Extract the (x, y) coordinate from the center of the cell holding the provided text.  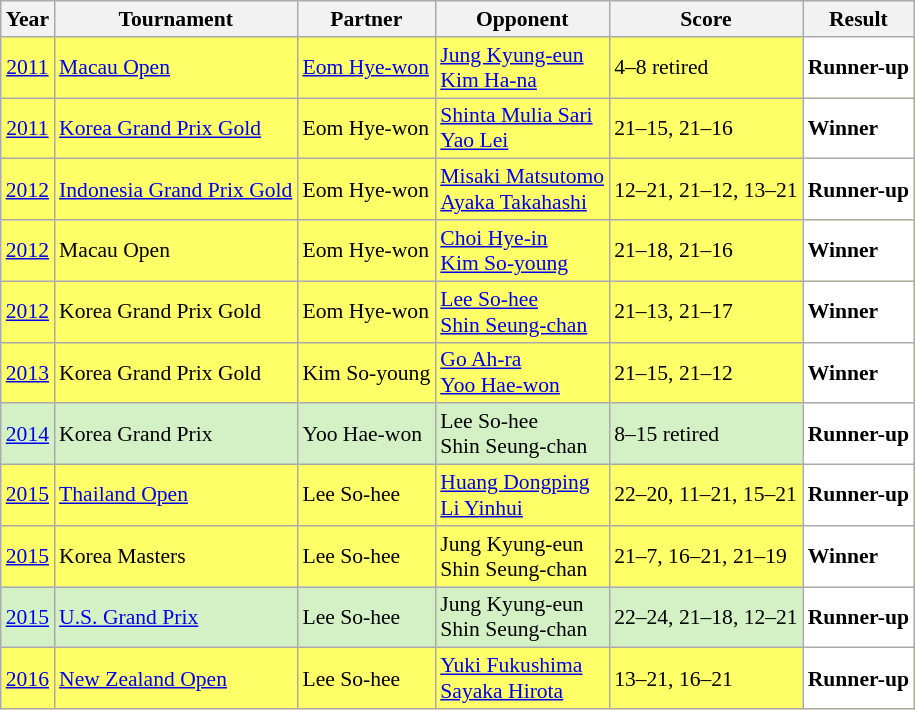
Misaki Matsutomo Ayaka Takahashi (522, 190)
2014 (28, 434)
Go Ah-ra Yoo Hae-won (522, 372)
8–15 retired (706, 434)
Korea Masters (176, 556)
Choi Hye-in Kim So-young (522, 250)
Yoo Hae-won (366, 434)
Indonesia Grand Prix Gold (176, 190)
13–21, 16–21 (706, 678)
21–18, 21–16 (706, 250)
Yuki Fukushima Sayaka Hirota (522, 678)
Score (706, 19)
12–21, 21–12, 13–21 (706, 190)
Year (28, 19)
Shinta Mulia Sari Yao Lei (522, 128)
22–24, 21–18, 12–21 (706, 618)
Opponent (522, 19)
U.S. Grand Prix (176, 618)
4–8 retired (706, 68)
Kim So-young (366, 372)
2016 (28, 678)
New Zealand Open (176, 678)
21–7, 16–21, 21–19 (706, 556)
22–20, 11–21, 15–21 (706, 496)
Result (858, 19)
Korea Grand Prix (176, 434)
21–15, 21–12 (706, 372)
21–13, 21–17 (706, 312)
Jung Kyung-eun Kim Ha-na (522, 68)
21–15, 21–16 (706, 128)
2013 (28, 372)
Thailand Open (176, 496)
Tournament (176, 19)
Partner (366, 19)
Huang Dongping Li Yinhui (522, 496)
